Locate the cell with the specified text and output its [X, Y] center coordinate. 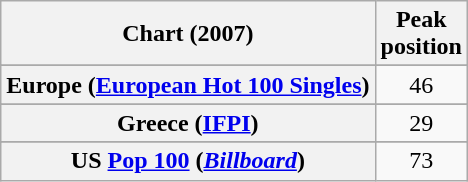
Peakposition [421, 34]
Chart (2007) [188, 34]
US Pop 100 (Billboard) [188, 161]
Greece (IFPI) [188, 123]
29 [421, 123]
73 [421, 161]
46 [421, 85]
Europe (European Hot 100 Singles) [188, 85]
